Determine the [X, Y] coordinate at the center of the cell enclosing the given text.  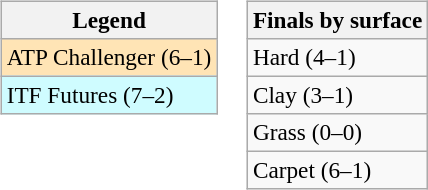
Carpet (6–1) [337, 171]
Legend [108, 20]
ATP Challenger (6–1) [108, 57]
ITF Futures (7–2) [108, 95]
Grass (0–0) [337, 133]
Clay (3–1) [337, 95]
Finals by surface [337, 20]
Hard (4–1) [337, 57]
